Find where the given text appears and provide that cell's center as [x, y] coordinate. 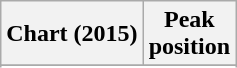
Peakposition [189, 34]
Chart (2015) [72, 34]
